Identify which cell holds the provided text, then report its [X, Y] central coordinate. 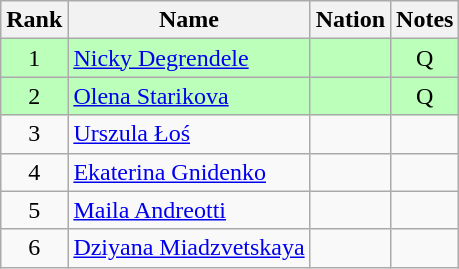
6 [34, 248]
Name [189, 20]
4 [34, 172]
Notes [425, 20]
Ekaterina Gnidenko [189, 172]
Olena Starikova [189, 96]
2 [34, 96]
5 [34, 210]
Urszula Łoś [189, 134]
Nicky Degrendele [189, 58]
3 [34, 134]
Maila Andreotti [189, 210]
Rank [34, 20]
Nation [350, 20]
1 [34, 58]
Dziyana Miadzvetskaya [189, 248]
